For the text-containing cell, return its midpoint in [X, Y] coordinate format. 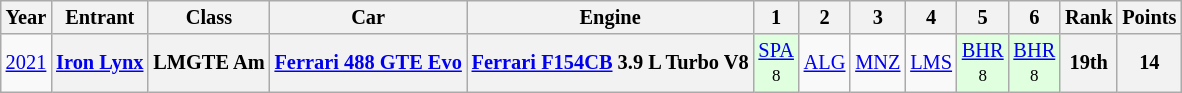
2021 [26, 63]
Rank [1088, 17]
LMGTE Am [208, 63]
LMS [931, 63]
19th [1088, 63]
6 [1034, 17]
14 [1149, 63]
Entrant [100, 17]
MNZ [878, 63]
5 [983, 17]
Engine [610, 17]
SPA8 [776, 63]
2 [825, 17]
4 [931, 17]
ALG [825, 63]
Car [368, 17]
1 [776, 17]
Iron Lynx [100, 63]
Class [208, 17]
3 [878, 17]
Ferrari 488 GTE Evo [368, 63]
Points [1149, 17]
Year [26, 17]
Ferrari F154CB 3.9 L Turbo V8 [610, 63]
